Provide the [X, Y] coordinate of the cell's center where the given text is located.  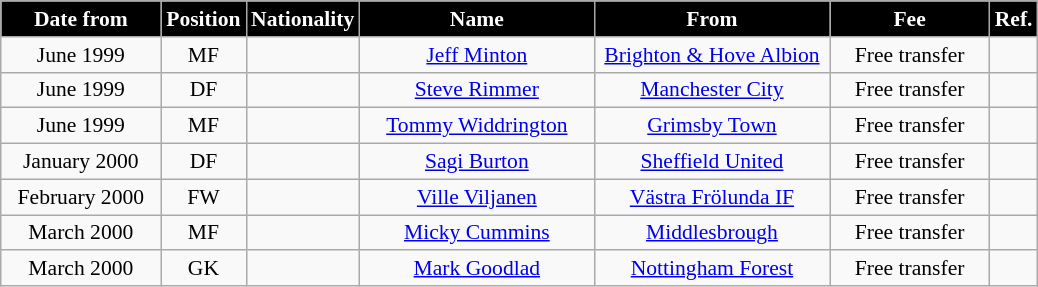
February 2000 [81, 197]
Name [476, 19]
Position [204, 19]
Nottingham Forest [712, 269]
From [712, 19]
Jeff Minton [476, 55]
Micky Cummins [476, 233]
Brighton & Hove Albion [712, 55]
Ref. [1014, 19]
Västra Frölunda IF [712, 197]
Tommy Widdrington [476, 126]
GK [204, 269]
Ville Viljanen [476, 197]
Manchester City [712, 90]
January 2000 [81, 162]
Fee [910, 19]
Nationality [302, 19]
Steve Rimmer [476, 90]
Date from [81, 19]
Grimsby Town [712, 126]
Sheffield United [712, 162]
Sagi Burton [476, 162]
Middlesbrough [712, 233]
FW [204, 197]
Mark Goodlad [476, 269]
